Extract the [X, Y] coordinate from the center of the cell holding the provided text.  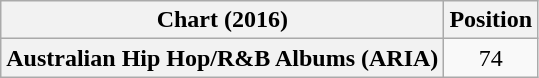
Australian Hip Hop/R&B Albums (ARIA) [222, 58]
Position [491, 20]
74 [491, 58]
Chart (2016) [222, 20]
